Capture the cell that displays the provided text and extract its [x, y] central coordinate. 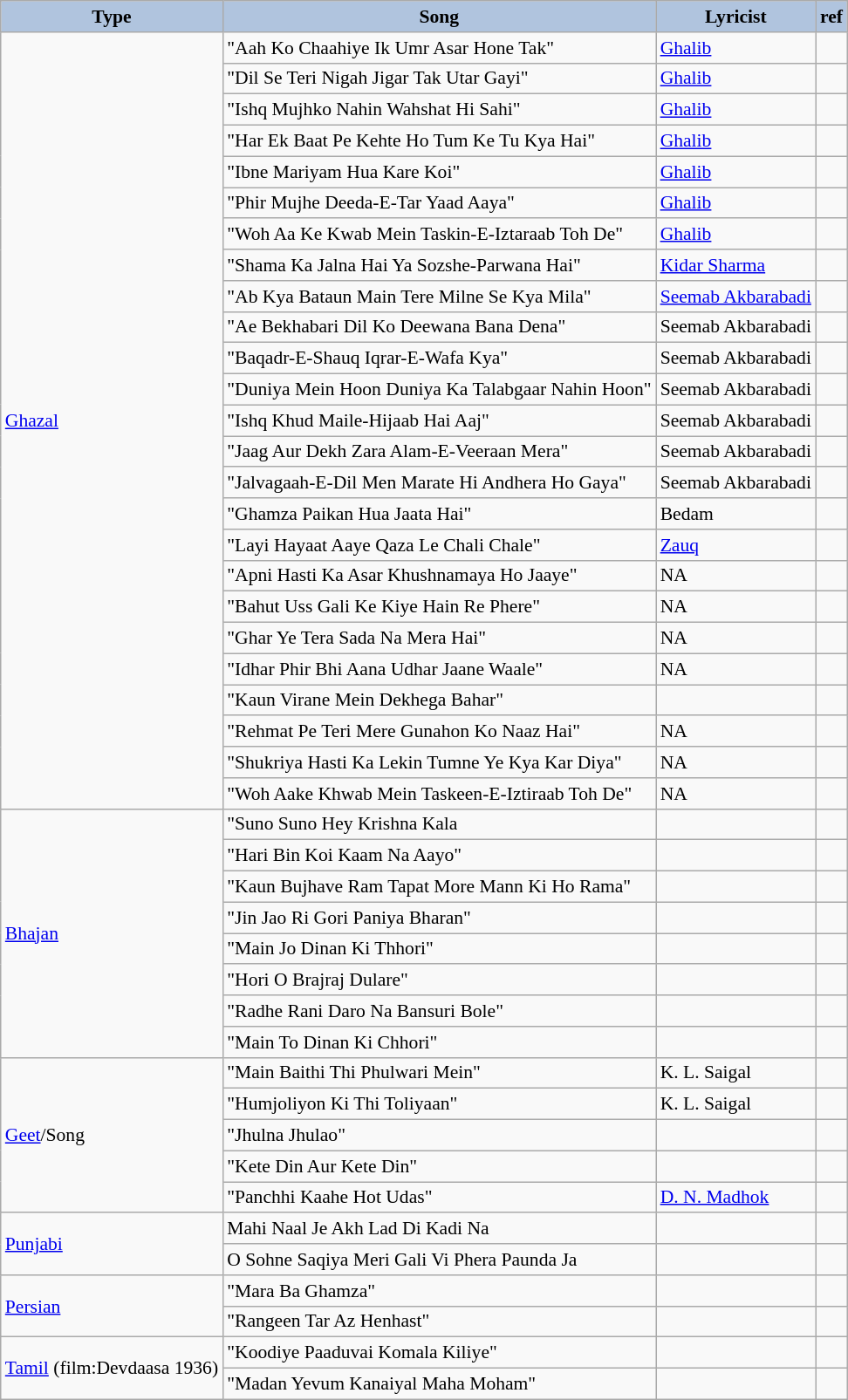
"Kaun Virane Mein Dekhega Bahar" [439, 700]
"Main Jo Dinan Ki Thhori" [439, 949]
Tamil (film:Devdaasa 1936) [112, 1368]
"Madan Yevum Kanaiyal Maha Moham" [439, 1384]
Mahi Naal Je Akh Lad Di Kadi Na [439, 1229]
Punjabi [112, 1244]
"Kaun Bujhave Ram Tapat More Mann Ki Ho Rama" [439, 887]
"Bahut Uss Gali Ke Kiye Hain Re Phere" [439, 607]
"Duniya Mein Hoon Duniya Ka Talabgaar Nahin Hoon" [439, 390]
O Sohne Saqiya Meri Gali Vi Phera Paunda Ja [439, 1260]
"Mara Ba Ghamza" [439, 1291]
"Ibne Mariyam Hua Kare Koi" [439, 172]
D. N. Madhok [736, 1198]
"Rehmat Pe Teri Mere Gunahon Ko Naaz Hai" [439, 732]
"Main To Dinan Ki Chhori" [439, 1042]
"Dil Se Teri Nigah Jigar Tak Utar Gayi" [439, 79]
"Hori O Brajraj Dulare" [439, 980]
"Ishq Khud Maile-Hijaab Hai Aaj" [439, 420]
"Humjoliyon Ki Thi Toliyaan" [439, 1104]
"Woh Aake Khwab Mein Taskeen-E-Iztiraab Toh De" [439, 794]
"Panchhi Kaahe Hot Udas" [439, 1198]
"Rangeen Tar Az Henhast" [439, 1321]
"Jaag Aur Dekh Zara Alam-E-Veeraan Mera" [439, 452]
Type [112, 17]
"Jin Jao Ri Gori Paniya Bharan" [439, 918]
Geet/Song [112, 1135]
"Kete Din Aur Kete Din" [439, 1166]
"Radhe Rani Daro Na Bansuri Bole" [439, 1011]
"Baqadr-E-Shauq Iqrar-E-Wafa Kya" [439, 359]
"Ghamza Paikan Hua Jaata Hai" [439, 514]
"Koodiye Paaduvai Komala Kiliye" [439, 1353]
ref [831, 17]
"Phir Mujhe Deeda-E-Tar Yaad Aaya" [439, 203]
"Ghar Ye Tera Sada Na Mera Hai" [439, 639]
Persian [112, 1307]
"Har Ek Baat Pe Kehte Ho Tum Ke Tu Kya Hai" [439, 141]
"Layi Hayaat Aaye Qaza Le Chali Chale" [439, 545]
Song [439, 17]
"Aah Ko Chaahiye Ik Umr Asar Hone Tak" [439, 48]
"Hari Bin Koi Kaam Na Aayo" [439, 856]
"Main Baithi Thi Phulwari Mein" [439, 1073]
Bhajan [112, 933]
Lyricist [736, 17]
"Shama Ka Jalna Hai Ya Sozshe-Parwana Hai" [439, 265]
"Idhar Phir Bhi Aana Udhar Jaane Waale" [439, 669]
"Shukriya Hasti Ka Lekin Tumne Ye Kya Kar Diya" [439, 762]
"Woh Aa Ke Kwab Mein Taskin-E-Iztaraab Toh De" [439, 235]
"Ae Bekhabari Dil Ko Deewana Bana Dena" [439, 327]
"Ishq Mujhko Nahin Wahshat Hi Sahi" [439, 110]
"Jhulna Jhulao" [439, 1136]
"Suno Suno Hey Krishna Kala [439, 824]
"Jalvagaah-E-Dil Men Marate Hi Andhera Ho Gaya" [439, 483]
"Apni Hasti Ka Asar Khushnamaya Ho Jaaye" [439, 576]
Zauq [736, 545]
Bedam [736, 514]
Kidar Sharma [736, 265]
"Ab Kya Bataun Main Tere Milne Se Kya Mila" [439, 297]
Ghazal [112, 420]
